For the text-containing cell, return its midpoint in [x, y] coordinate format. 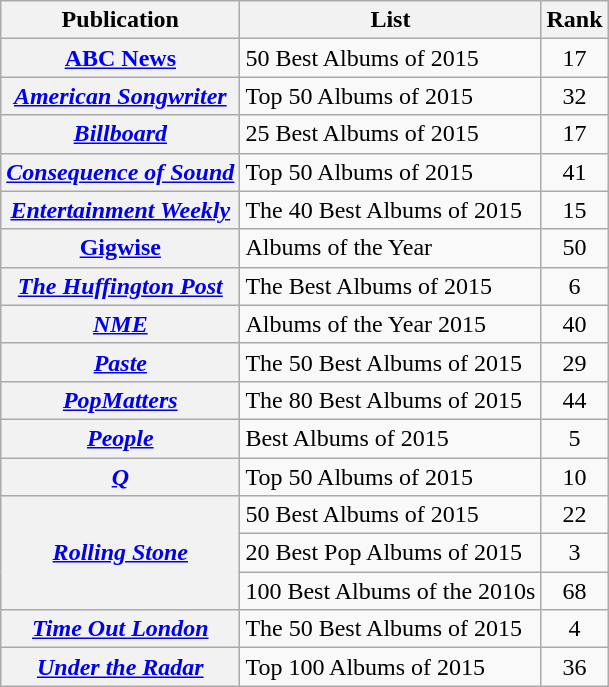
Rolling Stone [120, 553]
Albums of the Year 2015 [390, 324]
6 [574, 286]
PopMatters [120, 400]
40 [574, 324]
32 [574, 96]
Consequence of Sound [120, 172]
Entertainment Weekly [120, 210]
Gigwise [120, 248]
29 [574, 362]
The Huffington Post [120, 286]
3 [574, 553]
36 [574, 667]
Publication [120, 20]
41 [574, 172]
Top 100 Albums of 2015 [390, 667]
NME [120, 324]
Best Albums of 2015 [390, 438]
List [390, 20]
The Best Albums of 2015 [390, 286]
The 80 Best Albums of 2015 [390, 400]
22 [574, 515]
5 [574, 438]
68 [574, 591]
25 Best Albums of 2015 [390, 134]
15 [574, 210]
Paste [120, 362]
44 [574, 400]
Time Out London [120, 629]
American Songwriter [120, 96]
10 [574, 477]
Albums of the Year [390, 248]
ABC News [120, 58]
Rank [574, 20]
50 [574, 248]
Under the Radar [120, 667]
Q [120, 477]
100 Best Albums of the 2010s [390, 591]
People [120, 438]
4 [574, 629]
The 40 Best Albums of 2015 [390, 210]
20 Best Pop Albums of 2015 [390, 553]
Billboard [120, 134]
